Extract the (x, y) coordinate from the center of the cell holding the provided text.  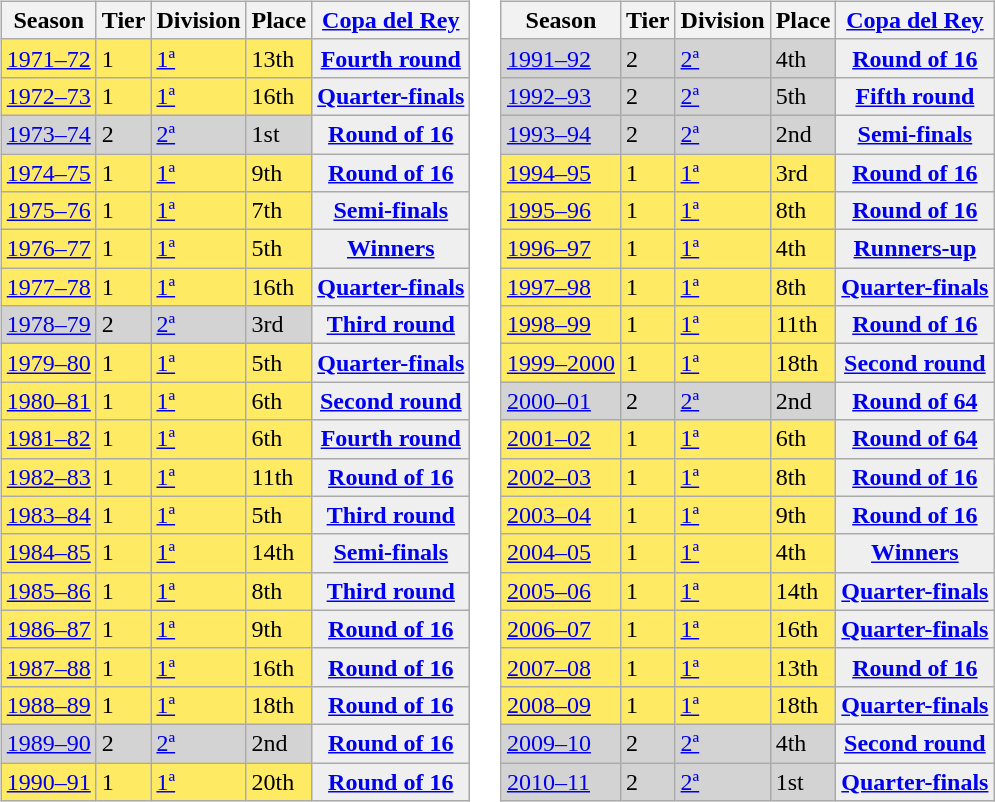
1977–78 (48, 287)
1990–91 (48, 781)
1991–92 (560, 58)
1993–94 (560, 134)
1975–76 (48, 211)
2000–01 (560, 401)
1987–88 (48, 667)
2006–07 (560, 629)
2007–08 (560, 667)
20th (279, 781)
1974–75 (48, 173)
2003–04 (560, 515)
2008–09 (560, 705)
1981–82 (48, 439)
1985–86 (48, 591)
1984–85 (48, 553)
2002–03 (560, 477)
1978–79 (48, 325)
1986–87 (48, 629)
7th (279, 211)
1980–81 (48, 401)
1971–72 (48, 58)
1999–2000 (560, 363)
2009–10 (560, 743)
1994–95 (560, 173)
Fifth round (915, 96)
1989–90 (48, 743)
2005–06 (560, 591)
1995–96 (560, 211)
1973–74 (48, 134)
1979–80 (48, 363)
1996–97 (560, 249)
1972–73 (48, 96)
2001–02 (560, 439)
Runners-up (915, 249)
1992–93 (560, 96)
1976–77 (48, 249)
2010–11 (560, 781)
1982–83 (48, 477)
1997–98 (560, 287)
1983–84 (48, 515)
1998–99 (560, 325)
1988–89 (48, 705)
2004–05 (560, 553)
